Return (x, y) of the center of cell containing provided text 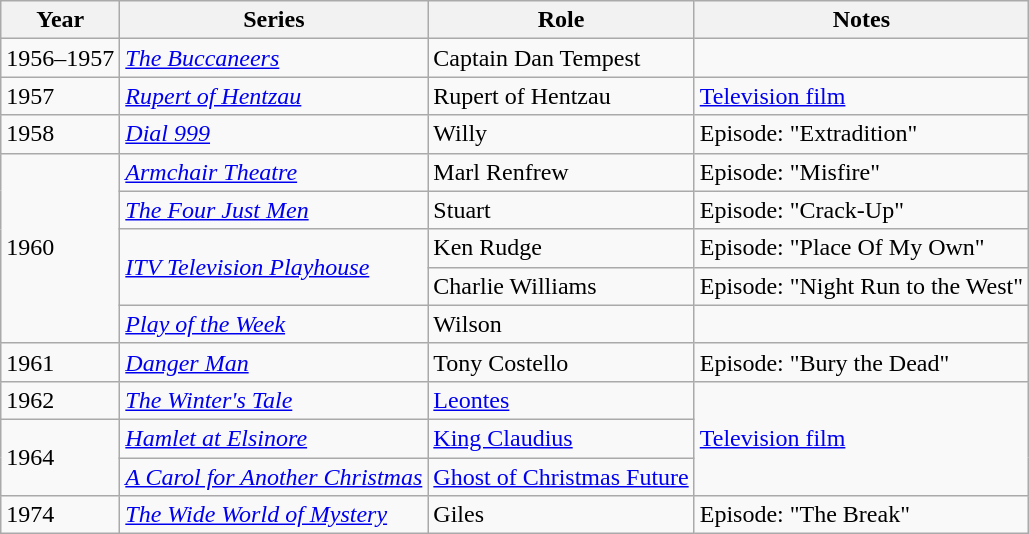
Dial 999 (274, 134)
Charlie Williams (561, 286)
Marl Renfrew (561, 172)
Episode: "Misfire" (861, 172)
Series (274, 20)
King Claudius (561, 438)
Episode: "Bury the Dead" (861, 362)
Year (60, 20)
Ken Rudge (561, 248)
1974 (60, 515)
1961 (60, 362)
Tony Costello (561, 362)
1964 (60, 457)
The Four Just Men (274, 210)
Role (561, 20)
Episode: "Crack-Up" (861, 210)
Hamlet at Elsinore (274, 438)
1962 (60, 400)
Episode: "Place Of My Own" (861, 248)
1956–1957 (60, 58)
Episode: "Extradition" (861, 134)
Ghost of Christmas Future (561, 477)
The Buccaneers (274, 58)
The Wide World of Mystery (274, 515)
Play of the Week (274, 324)
1958 (60, 134)
Willy (561, 134)
Episode: "Night Run to the West" (861, 286)
Leontes (561, 400)
1957 (60, 96)
Captain Dan Tempest (561, 58)
Danger Man (274, 362)
A Carol for Another Christmas (274, 477)
Wilson (561, 324)
Episode: "The Break" (861, 515)
Stuart (561, 210)
Giles (561, 515)
Armchair Theatre (274, 172)
The Winter's Tale (274, 400)
1960 (60, 248)
ITV Television Playhouse (274, 267)
Notes (861, 20)
